Locate the cell with the specified text and output its [x, y] center coordinate. 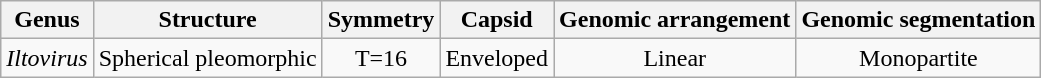
Capsid [497, 20]
Genomic segmentation [918, 20]
T=16 [381, 58]
Genus [47, 20]
Linear [675, 58]
Enveloped [497, 58]
Spherical pleomorphic [208, 58]
Structure [208, 20]
Iltovirus [47, 58]
Symmetry [381, 20]
Monopartite [918, 58]
Genomic arrangement [675, 20]
